Pinpoint the cell where the given text exists, returning its [X, Y] midpoint coordinate. 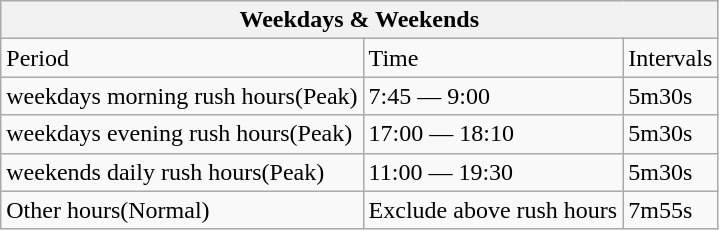
Intervals [670, 58]
Period [182, 58]
11:00 — 19:30 [493, 172]
Exclude above rush hours [493, 210]
Weekdays & Weekends [360, 20]
weekends daily rush hours(Peak) [182, 172]
17:00 — 18:10 [493, 134]
weekdays evening rush hours(Peak) [182, 134]
7m55s [670, 210]
weekdays morning rush hours(Peak) [182, 96]
Time [493, 58]
7:45 — 9:00 [493, 96]
Other hours(Normal) [182, 210]
